Extract the (X, Y) coordinate from the center of the cell holding the provided text.  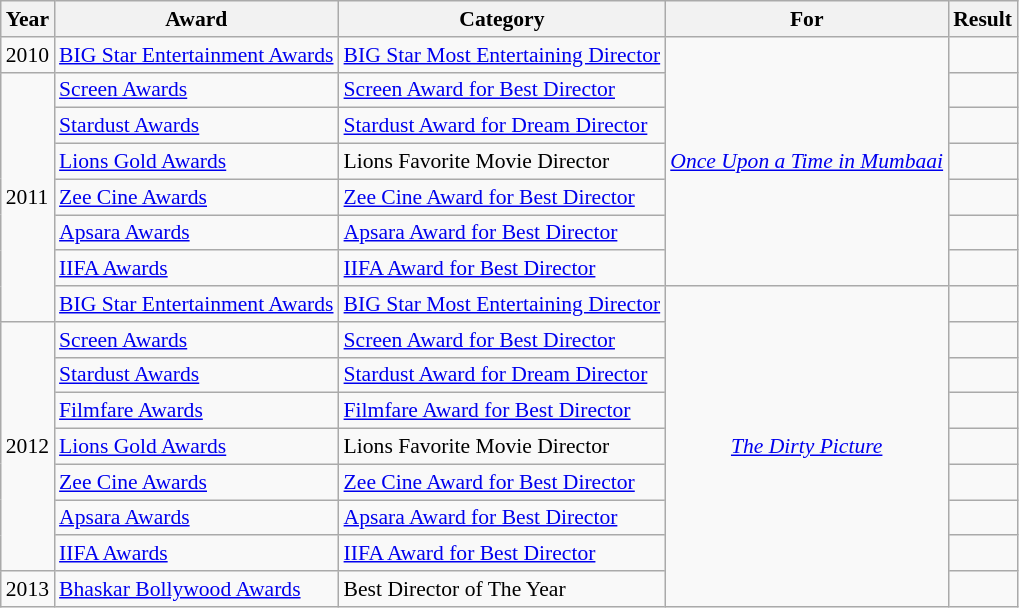
Filmfare Awards (196, 411)
Filmfare Award for Best Director (502, 411)
2010 (28, 55)
For (806, 19)
Category (502, 19)
Year (28, 19)
Best Director of The Year (502, 589)
2012 (28, 446)
Result (982, 19)
Award (196, 19)
Bhaskar Bollywood Awards (196, 589)
2011 (28, 196)
The Dirty Picture (806, 446)
Once Upon a Time in Mumbaai (806, 162)
2013 (28, 589)
